Scan for the cell matching the given text and deliver its [X, Y] coordinate at center. 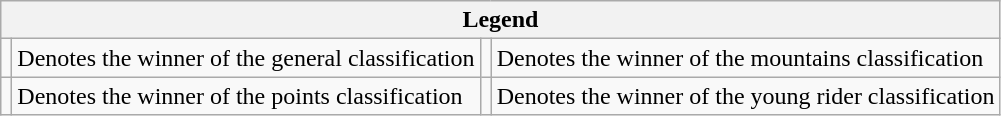
Legend [500, 20]
Denotes the winner of the young rider classification [746, 96]
Denotes the winner of the general classification [246, 58]
Denotes the winner of the points classification [246, 96]
Denotes the winner of the mountains classification [746, 58]
